Extract the [x, y] coordinate from the center of the cell holding the provided text.  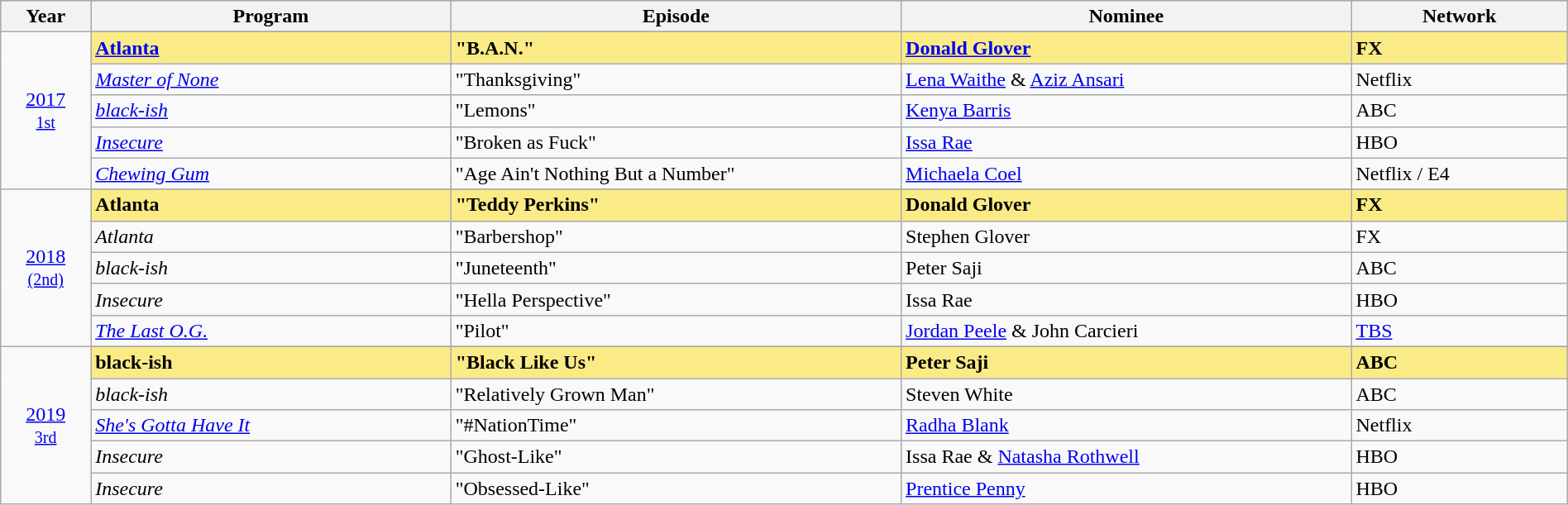
Episode [676, 17]
Network [1459, 17]
20171st [46, 111]
20193rd [46, 425]
"B.A.N." [676, 48]
"Broken as Fuck" [676, 142]
"Pilot" [676, 331]
"Hella Perspective" [676, 299]
Radha Blank [1126, 426]
Prentice Penny [1126, 488]
Michaela Coel [1126, 174]
"Lemons" [676, 111]
Netflix / E4 [1459, 174]
Jordan Peele & John Carcieri [1126, 331]
"Barbershop" [676, 236]
"Age Ain't Nothing But a Number" [676, 174]
"#NationTime" [676, 426]
"Thanksgiving" [676, 79]
"Obsessed-Like" [676, 488]
"Juneteenth" [676, 268]
Program [271, 17]
Nominee [1126, 17]
Issa Rae & Natasha Rothwell [1126, 457]
Steven White [1126, 394]
The Last O.G. [271, 331]
Chewing Gum [271, 174]
Master of None [271, 79]
Year [46, 17]
"Ghost-Like" [676, 457]
Kenya Barris [1126, 111]
Lena Waithe & Aziz Ansari [1126, 79]
"Relatively Grown Man" [676, 394]
2018(2nd) [46, 268]
She's Gotta Have It [271, 426]
"Teddy Perkins" [676, 205]
"Black Like Us" [676, 362]
Stephen Glover [1126, 236]
TBS [1459, 331]
